Output the (x, y) coordinate of the center of the cell containing the given text.  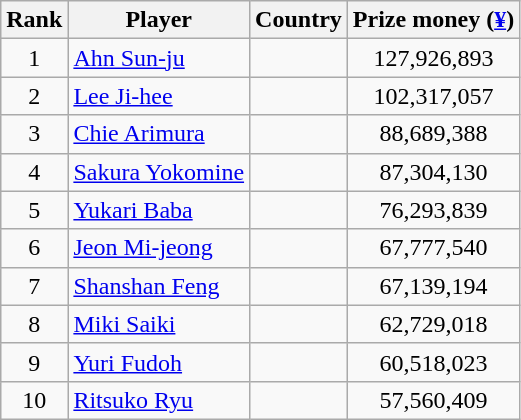
87,304,130 (433, 172)
1 (34, 58)
9 (34, 362)
Shanshan Feng (159, 286)
5 (34, 210)
Rank (34, 20)
Miki Saiki (159, 324)
Country (299, 20)
76,293,839 (433, 210)
102,317,057 (433, 96)
62,729,018 (433, 324)
127,926,893 (433, 58)
Ritsuko Ryu (159, 400)
Yukari Baba (159, 210)
67,139,194 (433, 286)
8 (34, 324)
Prize money (¥) (433, 20)
Yuri Fudoh (159, 362)
Player (159, 20)
Ahn Sun-ju (159, 58)
60,518,023 (433, 362)
Lee Ji-hee (159, 96)
88,689,388 (433, 134)
10 (34, 400)
4 (34, 172)
Jeon Mi-jeong (159, 248)
Sakura Yokomine (159, 172)
67,777,540 (433, 248)
7 (34, 286)
2 (34, 96)
3 (34, 134)
6 (34, 248)
Chie Arimura (159, 134)
57,560,409 (433, 400)
